Locate the cell with the specified text and output its (X, Y) center coordinate. 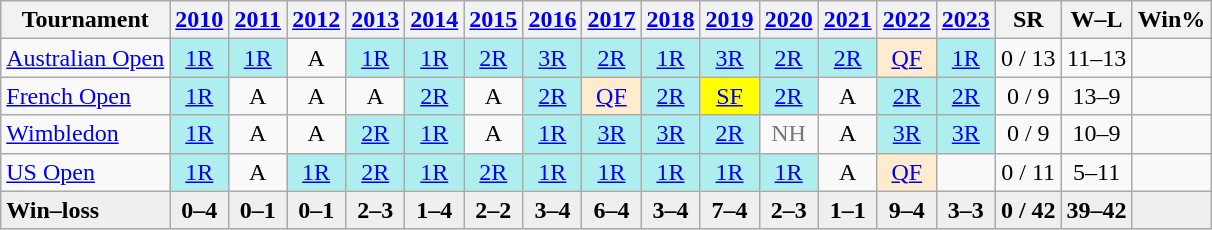
9–4 (906, 210)
2012 (316, 20)
SF (730, 96)
7–4 (730, 210)
2023 (966, 20)
Australian Open (86, 58)
Win–loss (86, 210)
11–13 (1096, 58)
1–4 (434, 210)
10–9 (1096, 134)
2011 (258, 20)
3–3 (966, 210)
Win% (1172, 20)
2015 (494, 20)
Tournament (86, 20)
0 / 13 (1028, 58)
1–1 (848, 210)
Wimbledon (86, 134)
US Open (86, 172)
SR (1028, 20)
NH (788, 134)
2022 (906, 20)
6–4 (612, 210)
5–11 (1096, 172)
39–42 (1096, 210)
2020 (788, 20)
2017 (612, 20)
0–4 (200, 210)
2–2 (494, 210)
0 / 42 (1028, 210)
2018 (670, 20)
2016 (552, 20)
2021 (848, 20)
French Open (86, 96)
13–9 (1096, 96)
W–L (1096, 20)
2014 (434, 20)
2010 (200, 20)
2019 (730, 20)
2013 (376, 20)
0 / 11 (1028, 172)
